Search for the cell housing the specified text and yield its [x, y] center coordinate. 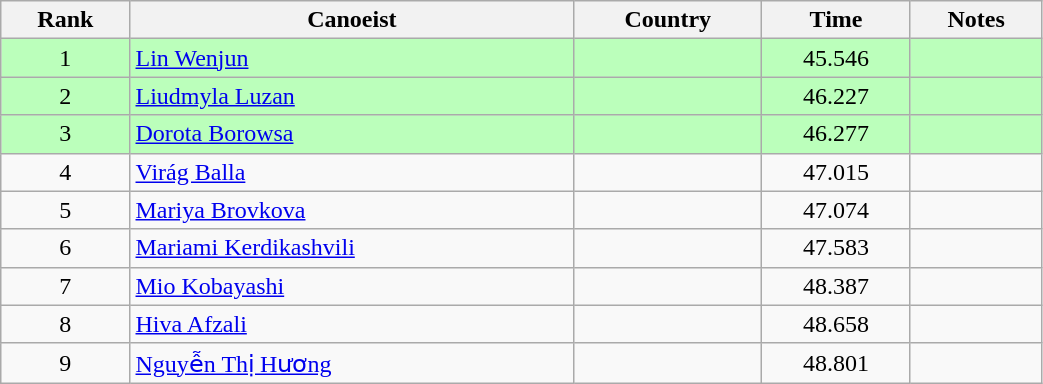
48.658 [836, 324]
Canoeist [352, 20]
Virág Balla [352, 172]
Dorota Borowsa [352, 134]
47.015 [836, 172]
Liudmyla Luzan [352, 96]
46.227 [836, 96]
Mariya Brovkova [352, 210]
Mariami Kerdikashvili [352, 248]
Nguyễn Thị Hương [352, 363]
46.277 [836, 134]
5 [66, 210]
9 [66, 363]
Time [836, 20]
1 [66, 58]
48.801 [836, 363]
3 [66, 134]
47.074 [836, 210]
6 [66, 248]
Lin Wenjun [352, 58]
47.583 [836, 248]
4 [66, 172]
45.546 [836, 58]
7 [66, 286]
Hiva Afzali [352, 324]
48.387 [836, 286]
2 [66, 96]
Notes [976, 20]
Mio Kobayashi [352, 286]
Rank [66, 20]
Country [668, 20]
8 [66, 324]
